Detect which cell encompasses the target text, then output its (x, y) center coordinate. 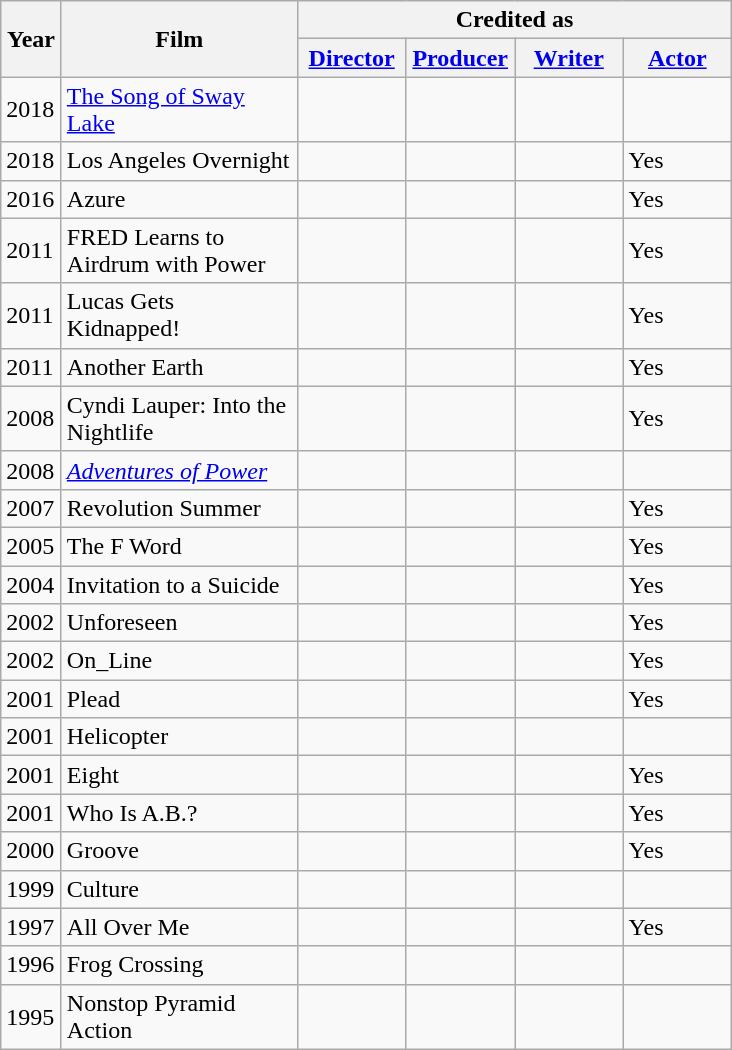
Groove (179, 851)
FRED Learns to Airdrum with Power (179, 250)
Director (352, 58)
2007 (32, 508)
Helicopter (179, 737)
Who Is A.B.? (179, 813)
Revolution Summer (179, 508)
2000 (32, 851)
Film (179, 39)
All Over Me (179, 927)
1999 (32, 889)
Unforeseen (179, 623)
2004 (32, 585)
2005 (32, 546)
Culture (179, 889)
Producer (460, 58)
Year (32, 39)
Invitation to a Suicide (179, 585)
Another Earth (179, 367)
1997 (32, 927)
Los Angeles Overnight (179, 161)
Azure (179, 199)
1996 (32, 965)
Cyndi Lauper: Into the Nightlife (179, 418)
1995 (32, 1016)
Eight (179, 775)
Frog Crossing (179, 965)
2016 (32, 199)
Plead (179, 699)
Actor (678, 58)
The F Word (179, 546)
Lucas Gets Kidnapped! (179, 316)
The Song of Sway Lake (179, 110)
Credited as (514, 20)
Adventures of Power (179, 470)
Nonstop Pyramid Action (179, 1016)
On_Line (179, 661)
Writer (568, 58)
